Scan for the cell matching the given text and deliver its [x, y] coordinate at center. 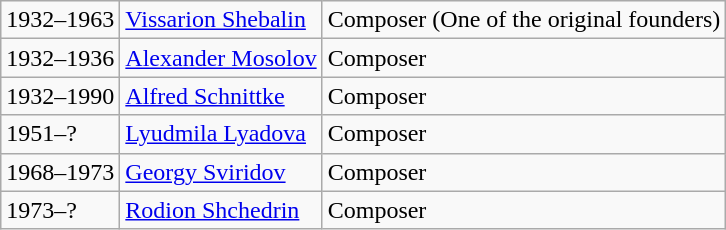
1973–? [60, 210]
Alexander Mosolov [221, 58]
1951–? [60, 134]
Vissarion Shebalin [221, 20]
1968–1973 [60, 172]
Composer (One of the original founders) [524, 20]
Rodion Shchedrin [221, 210]
1932–1936 [60, 58]
Alfred Schnittke [221, 96]
1932–1963 [60, 20]
Lyudmila Lyadova [221, 134]
1932–1990 [60, 96]
Georgy Sviridov [221, 172]
